Capture the cell that displays the provided text and extract its (x, y) central coordinate. 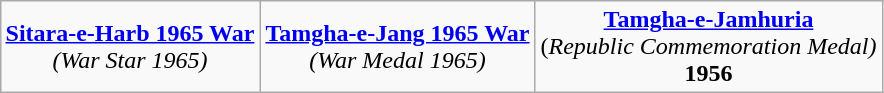
Tamgha-e-Jamhuria(Republic Commemoration Medal)1956 (708, 47)
Tamgha-e-Jang 1965 War(War Medal 1965) (398, 47)
Sitara-e-Harb 1965 War(War Star 1965) (130, 47)
